Capture the cell that displays the provided text and extract its (X, Y) central coordinate. 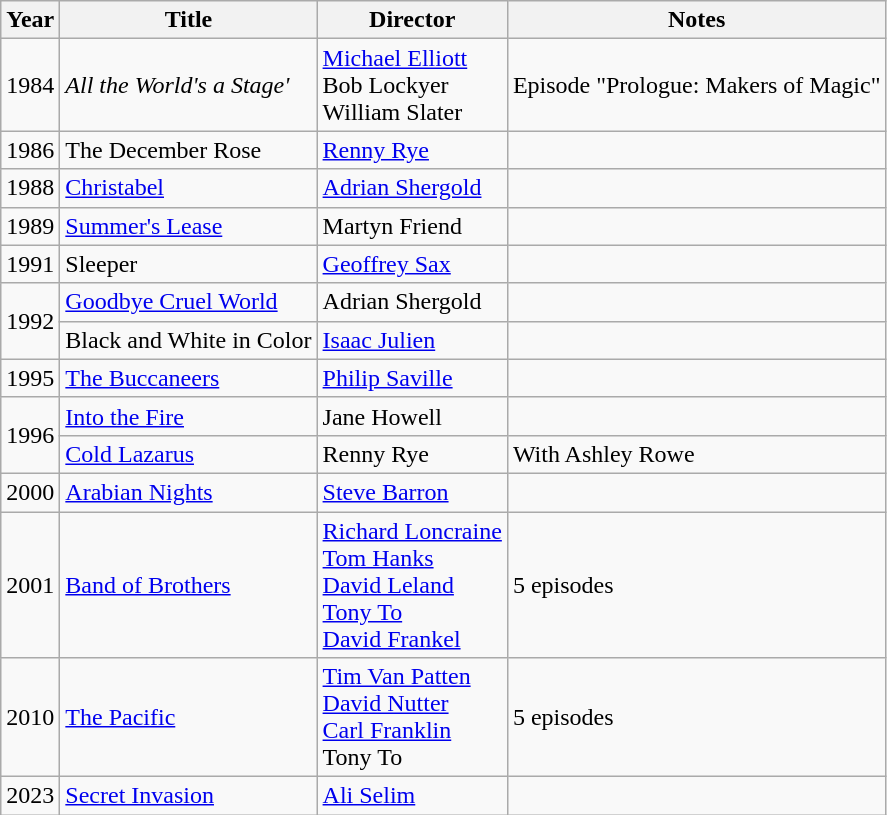
The Pacific (188, 718)
Into the Fire (188, 416)
Ali Selim (412, 796)
Summer's Lease (188, 226)
1988 (30, 188)
Philip Saville (412, 378)
Richard LoncraineTom HanksDavid LelandTony ToDavid Frankel (412, 585)
2000 (30, 492)
2023 (30, 796)
Goodbye Cruel World (188, 302)
Episode "Prologue: Makers of Magic" (696, 85)
1986 (30, 150)
Director (412, 20)
Michael ElliottBob LockyerWilliam Slater (412, 85)
1991 (30, 264)
Black and White in Color (188, 340)
Sleeper (188, 264)
2010 (30, 718)
Notes (696, 20)
Jane Howell (412, 416)
Secret Invasion (188, 796)
1992 (30, 321)
Martyn Friend (412, 226)
1989 (30, 226)
Title (188, 20)
Cold Lazarus (188, 454)
1984 (30, 85)
1995 (30, 378)
The Buccaneers (188, 378)
Year (30, 20)
Tim Van PattenDavid NutterCarl FranklinTony To (412, 718)
1996 (30, 435)
Christabel (188, 188)
Band of Brothers (188, 585)
The December Rose (188, 150)
With Ashley Rowe (696, 454)
2001 (30, 585)
All the World's a Stage' (188, 85)
Steve Barron (412, 492)
Isaac Julien (412, 340)
Arabian Nights (188, 492)
Geoffrey Sax (412, 264)
